Detect which cell encompasses the target text, then output its (X, Y) center coordinate. 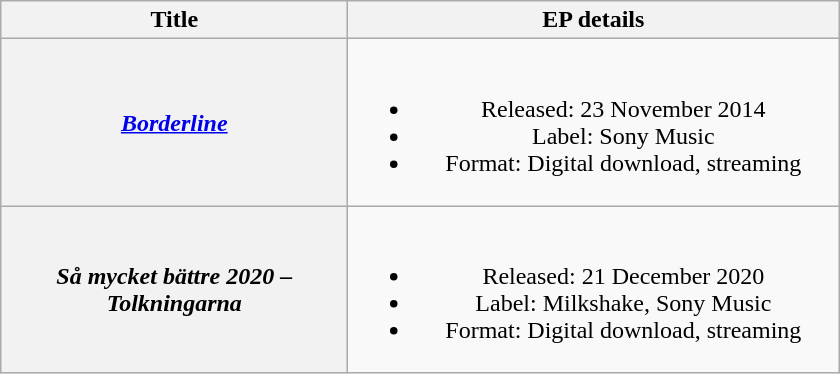
Borderline (174, 122)
Released: 23 November 2014Label: Sony MusicFormat: Digital download, streaming (594, 122)
Title (174, 20)
Released: 21 December 2020Label: Milkshake, Sony MusicFormat: Digital download, streaming (594, 290)
Så mycket bättre 2020 – Tolkningarna (174, 290)
EP details (594, 20)
